Pinpoint the cell where the given text exists, returning its (X, Y) midpoint coordinate. 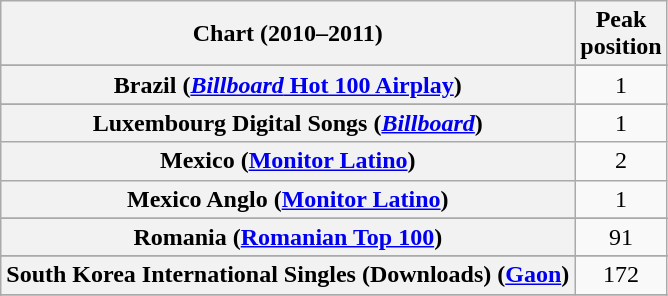
Brazil (Billboard Hot 100 Airplay) (288, 85)
Mexico (Monitor Latino) (288, 161)
Romania (Romanian Top 100) (288, 237)
2 (621, 161)
91 (621, 237)
172 (621, 275)
Peakposition (621, 34)
Chart (2010–2011) (288, 34)
Mexico Anglo (Monitor Latino) (288, 199)
Luxembourg Digital Songs (Billboard) (288, 123)
South Korea International Singles (Downloads) (Gaon) (288, 275)
